Provide the (x, y) coordinate of the cell's center where the given text is located.  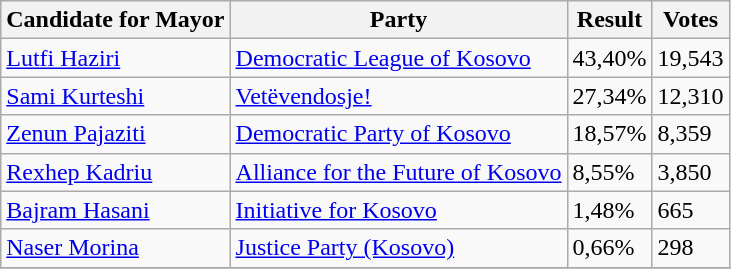
Vetëvendosje! (398, 96)
3,850 (690, 172)
Sami Kurteshi (116, 96)
Zenun Pajaziti (116, 134)
Result (610, 20)
12,310 (690, 96)
298 (690, 248)
Lutfi Haziri (116, 58)
8,359 (690, 134)
Initiative for Kosovo (398, 210)
Rexhep Kadriu (116, 172)
Justice Party (Kosovo) (398, 248)
8,55% (610, 172)
665 (690, 210)
Votes (690, 20)
0,66% (610, 248)
18,57% (610, 134)
Party (398, 20)
27,34% (610, 96)
Bajram Hasani (116, 210)
Candidate for Mayor (116, 20)
Democratic League of Kosovo (398, 58)
Naser Morina (116, 248)
Alliance for the Future of Kosovo (398, 172)
1,48% (610, 210)
43,40% (610, 58)
Democratic Party of Kosovo (398, 134)
19,543 (690, 58)
